Return (x, y) of the center of cell containing provided text 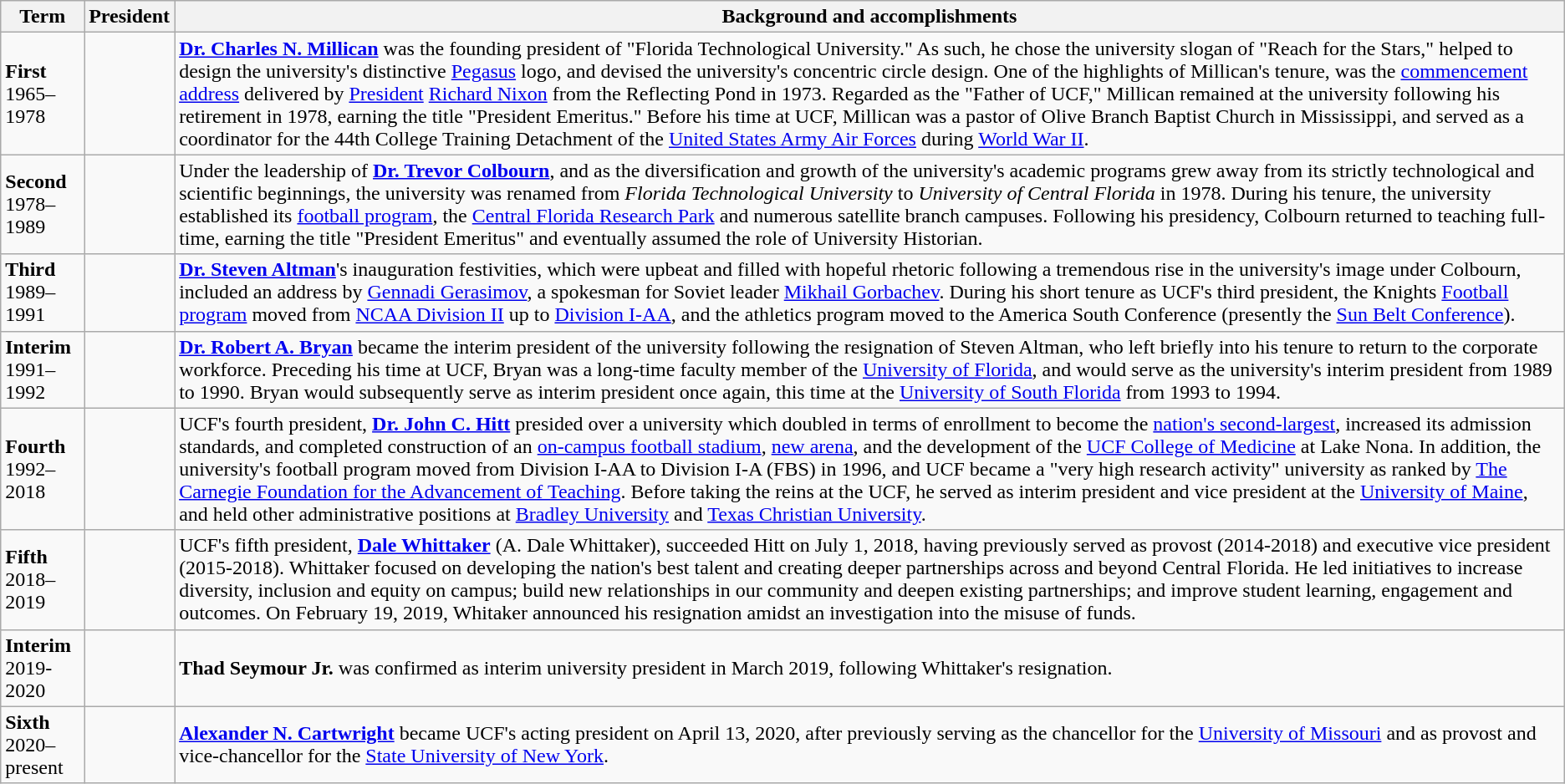
Thad Seymour Jr. was confirmed as interim university president in March 2019, following Whittaker's resignation. (869, 668)
Term (43, 17)
Third1989–1991 (43, 293)
Fourth1992–2018 (43, 469)
President (130, 17)
Interim2019-2020 (43, 668)
Second1978–1989 (43, 204)
Interim1991–1992 (43, 369)
Fifth2018–2019 (43, 580)
Sixth2020–present (43, 745)
Background and accomplishments (869, 17)
First1965–1978 (43, 94)
